Detect which cell encompasses the target text, then output its [X, Y] center coordinate. 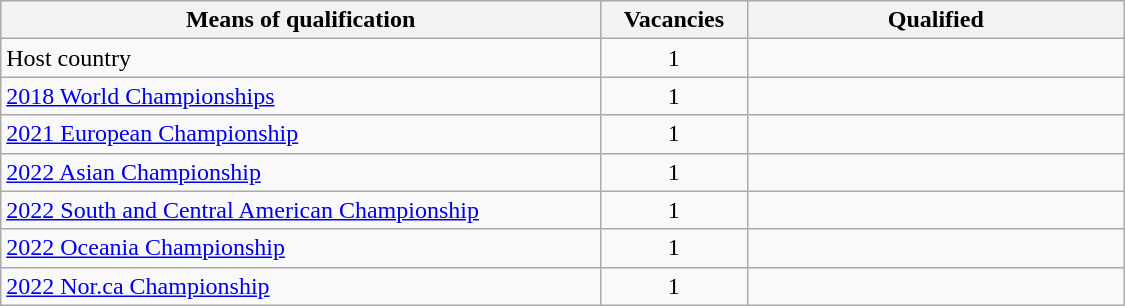
2021 European Championship [301, 134]
2018 World Championships [301, 96]
Vacancies [674, 20]
2022 South and Central American Championship [301, 210]
Host country [301, 58]
2022 Asian Championship [301, 172]
2022 Nor.ca Championship [301, 286]
Qualified [936, 20]
Means of qualification [301, 20]
2022 Oceania Championship [301, 248]
